Detect which cell encompasses the target text, then output its (X, Y) center coordinate. 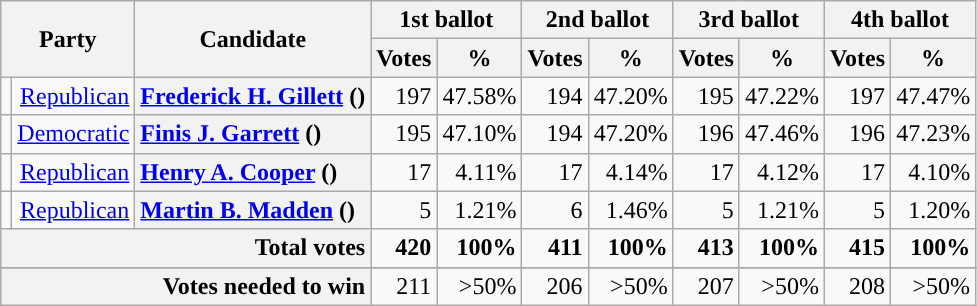
3rd ballot (748, 20)
1.46% (630, 210)
4.10% (934, 172)
47.58% (480, 96)
420 (404, 248)
206 (555, 286)
413 (706, 248)
Party (68, 39)
Finis J. Garrett () (253, 134)
211 (404, 286)
47.22% (782, 96)
Henry A. Cooper () (253, 172)
Votes needed to win (186, 286)
Frederick H. Gillett () (253, 96)
Democratic (74, 134)
Candidate (253, 39)
2nd ballot (598, 20)
6 (555, 210)
4.14% (630, 172)
4.12% (782, 172)
415 (857, 248)
1.20% (934, 210)
207 (706, 286)
47.10% (480, 134)
47.47% (934, 96)
Martin B. Madden () (253, 210)
208 (857, 286)
1st ballot (446, 20)
47.46% (782, 134)
4th ballot (900, 20)
47.23% (934, 134)
4.11% (480, 172)
Total votes (186, 248)
411 (555, 248)
